Return the [X, Y] coordinate for the center point of the cell that contains the specified text.  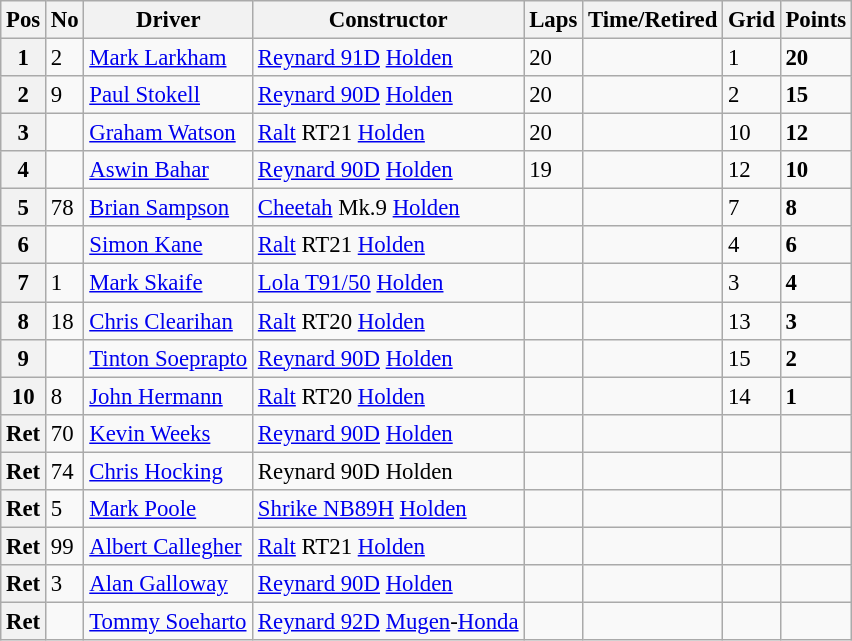
78 [65, 208]
Aswin Bahar [168, 170]
John Hermann [168, 396]
Kevin Weeks [168, 433]
Graham Watson [168, 133]
Shrike NB89H Holden [388, 509]
19 [554, 170]
No [65, 20]
Mark Larkham [168, 58]
74 [65, 471]
Mark Skaife [168, 283]
Cheetah Mk.9 Holden [388, 208]
Reynard 92D Mugen-Honda [388, 621]
18 [65, 321]
Reynard 91D Holden [388, 58]
Paul Stokell [168, 95]
99 [65, 546]
Simon Kane [168, 245]
Albert Callegher [168, 546]
Grid [752, 20]
Chris Hocking [168, 471]
70 [65, 433]
Tommy Soeharto [168, 621]
Lola T91/50 Holden [388, 283]
Laps [554, 20]
Pos [24, 20]
Alan Galloway [168, 584]
Brian Sampson [168, 208]
Driver [168, 20]
13 [752, 321]
14 [752, 396]
Time/Retired [653, 20]
Chris Clearihan [168, 321]
Tinton Soeprapto [168, 358]
Points [816, 20]
Constructor [388, 20]
Mark Poole [168, 509]
